Find where the given text appears and provide that cell's center as (X, Y) coordinate. 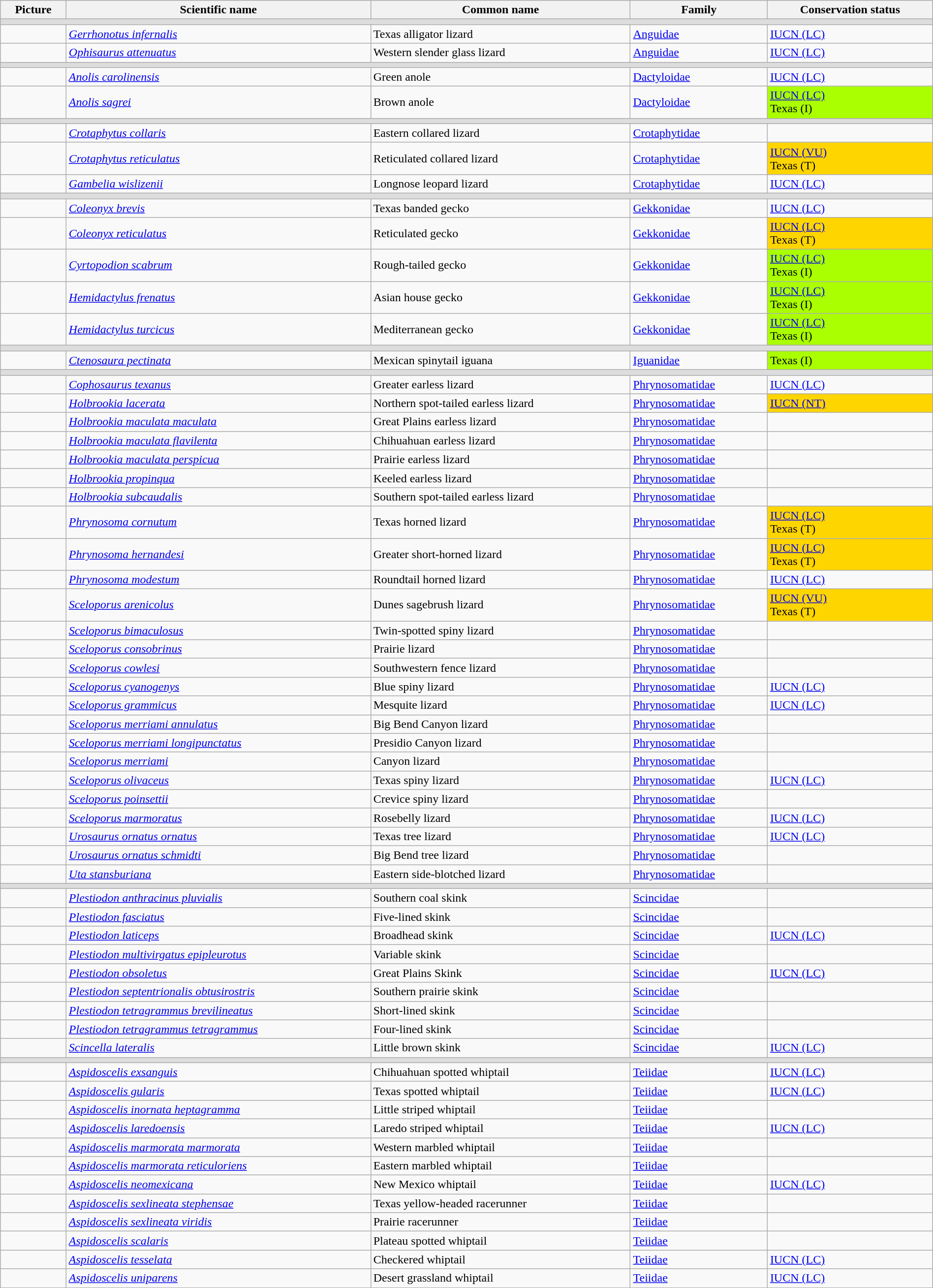
Plestiodon anthracinus pluvialis (218, 898)
Roundtail horned lizard (500, 580)
Uta stansburiana (218, 874)
Plestiodon multivirgatus epipleurotus (218, 954)
Eastern collared lizard (500, 133)
IUCN (NT) (850, 403)
Greater short-horned lizard (500, 554)
Mesquite lizard (500, 705)
Coleonyx reticulatus (218, 233)
Aspidoscelis gularis (218, 1091)
Sceloporus marmoratus (218, 817)
Sceloporus grammicus (218, 705)
Western slender glass lizard (500, 53)
Southern coal skink (500, 898)
Desert grassland whiptail (500, 1278)
Gambelia wislizenii (218, 184)
Texas horned lizard (500, 522)
Family (699, 10)
Sceloporus merriami annulatus (218, 724)
Ctenosaura pectinata (218, 360)
Sceloporus arenicolus (218, 605)
Hemidactylus turcicus (218, 330)
Aspidoscelis laredoensis (218, 1128)
Plestiodon obsoletus (218, 973)
Four-lined skink (500, 1029)
Conservation status (850, 10)
Big Bend tree lizard (500, 855)
Aspidoscelis scalaris (218, 1241)
Urosaurus ornatus schmidti (218, 855)
Plestiodon laticeps (218, 936)
Aspidoscelis exsanguis (218, 1072)
Texas tree lizard (500, 836)
Aspidoscelis inornata heptagramma (218, 1109)
Prairie lizard (500, 649)
Sceloporus cyanogenys (218, 687)
Holbrookia maculata perspicua (218, 459)
Scincella lateralis (218, 1048)
Variable skink (500, 954)
Keeled earless lizard (500, 478)
Chihuahuan spotted whiptail (500, 1072)
Crevice spiny lizard (500, 799)
Sceloporus olivaceus (218, 780)
Canyon lizard (500, 761)
Checkered whiptail (500, 1259)
Aspidoscelis sexlineata stephensae (218, 1203)
Southwestern fence lizard (500, 668)
Anolis carolinensis (218, 77)
Holbrookia subcaudalis (218, 497)
Cophosaurus texanus (218, 384)
Eastern side-blotched lizard (500, 874)
Sceloporus consobrinus (218, 649)
Phrynosoma modestum (218, 580)
Sceloporus cowlesi (218, 668)
Common name (500, 10)
Gerrhonotus infernalis (218, 34)
Western marbled whiptail (500, 1147)
Sceloporus merriami (218, 761)
Aspidoscelis marmorata marmorata (218, 1147)
Sceloporus merriami longipunctatus (218, 743)
Iguanidae (699, 360)
Little striped whiptail (500, 1109)
Southern prairie skink (500, 992)
Big Bend Canyon lizard (500, 724)
Little brown skink (500, 1048)
New Mexico whiptail (500, 1185)
Greater earless lizard (500, 384)
Rosebelly lizard (500, 817)
Aspidoscelis tesselata (218, 1259)
Plateau spotted whiptail (500, 1241)
Texas (I) (850, 360)
Brown anole (500, 102)
Picture (33, 10)
Phrynosoma hernandesi (218, 554)
Northern spot-tailed earless lizard (500, 403)
Crotaphytus reticulatus (218, 158)
Blue spiny lizard (500, 687)
Plestiodon tetragrammus brevilineatus (218, 1010)
Holbrookia lacerata (218, 403)
Presidio Canyon lizard (500, 743)
Mexican spinytail iguana (500, 360)
Sceloporus bimaculosus (218, 630)
Reticulated gecko (500, 233)
Holbrookia maculata maculata (218, 422)
Rough-tailed gecko (500, 266)
Short-lined skink (500, 1010)
Texas spotted whiptail (500, 1091)
Cyrtopodion scabrum (218, 266)
Dunes sagebrush lizard (500, 605)
Plestiodon tetragrammus tetragrammus (218, 1029)
Crotaphytus collaris (218, 133)
Mediterranean gecko (500, 330)
Chihuahuan earless lizard (500, 440)
Five-lined skink (500, 917)
Southern spot-tailed earless lizard (500, 497)
Asian house gecko (500, 297)
Urosaurus ornatus ornatus (218, 836)
Holbrookia maculata flavilenta (218, 440)
Plestiodon septentrionalis obtusirostris (218, 992)
Texas banded gecko (500, 208)
Broadhead skink (500, 936)
Green anole (500, 77)
Aspidoscelis sexlineata viridis (218, 1222)
Plestiodon fasciatus (218, 917)
Prairie racerunner (500, 1222)
Scientific name (218, 10)
Hemidactylus frenatus (218, 297)
Aspidoscelis marmorata reticuloriens (218, 1166)
Aspidoscelis uniparens (218, 1278)
Aspidoscelis neomexicana (218, 1185)
Twin-spotted spiny lizard (500, 630)
Reticulated collared lizard (500, 158)
Prairie earless lizard (500, 459)
Texas alligator lizard (500, 34)
Texas spiny lizard (500, 780)
Great Plains earless lizard (500, 422)
Longnose leopard lizard (500, 184)
Great Plains Skink (500, 973)
Sceloporus poinsettii (218, 799)
Texas yellow-headed racerunner (500, 1203)
Phrynosoma cornutum (218, 522)
Laredo striped whiptail (500, 1128)
Eastern marbled whiptail (500, 1166)
Holbrookia propinqua (218, 478)
Anolis sagrei (218, 102)
Coleonyx brevis (218, 208)
Ophisaurus attenuatus (218, 53)
